Return the (x, y) coordinate for the center point of the cell that contains the specified text.  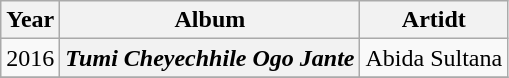
2016 (30, 58)
Artidt (434, 20)
Abida Sultana (434, 58)
Album (210, 20)
Year (30, 20)
Tumi Cheyechhile Ogo Jante (210, 58)
